Locate the cell with the specified text and output its (x, y) center coordinate. 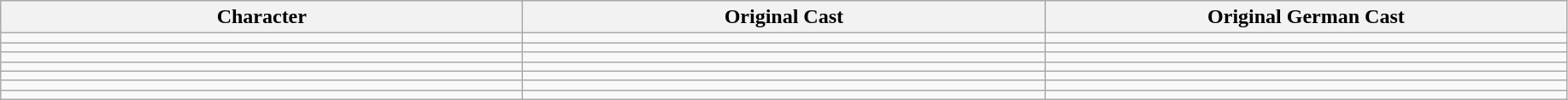
Character (261, 17)
Original Cast (784, 17)
Original German Cast (1306, 17)
